Search for the cell housing the specified text and yield its [X, Y] center coordinate. 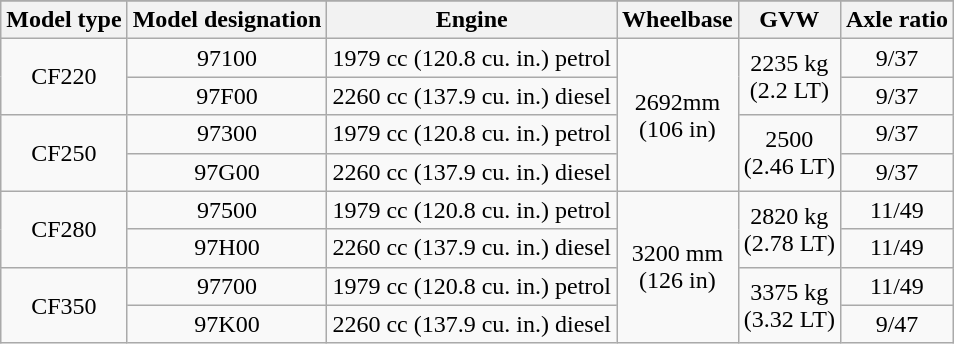
CF250 [64, 153]
Model designation [227, 20]
2820 kg(2.78 LT) [789, 229]
9/47 [896, 324]
97F00 [227, 96]
CF280 [64, 229]
97300 [227, 134]
Engine [472, 20]
3375 kg(3.32 LT) [789, 305]
3200 mm(126 in) [678, 267]
2500(2.46 LT) [789, 153]
Wheelbase [678, 20]
CF350 [64, 305]
97500 [227, 210]
97K00 [227, 324]
2692mm(106 in) [678, 115]
Axle ratio [896, 20]
Model type [64, 20]
2235 kg(2.2 LT) [789, 77]
GVW [789, 20]
97700 [227, 286]
97H00 [227, 248]
97100 [227, 58]
97G00 [227, 172]
CF220 [64, 77]
